Output the [X, Y] coordinate of the center of the cell containing the given text.  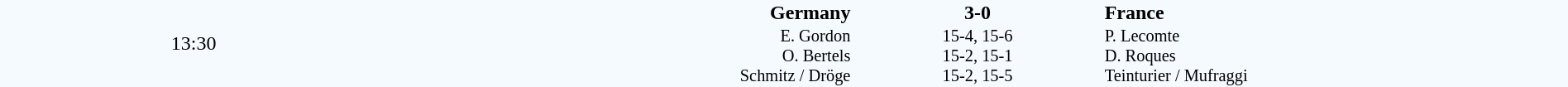
3-0 [978, 12]
P. LecomteD. RoquesTeinturier / Mufraggi [1336, 56]
France [1336, 12]
Germany [619, 12]
15-4, 15-615-2, 15-115-2, 15-5 [978, 56]
E. GordonO. BertelsSchmitz / Dröge [619, 56]
13:30 [194, 43]
